Determine the (X, Y) coordinate at the center of the cell enclosing the given text.  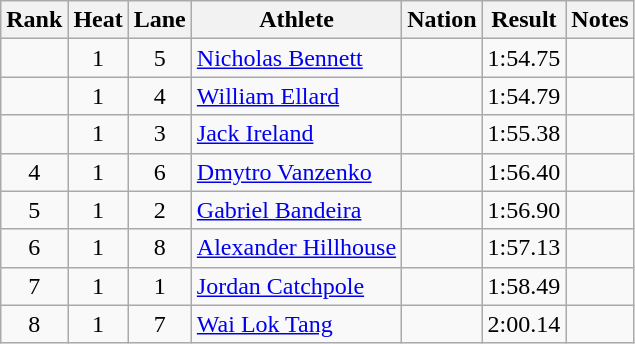
1:55.38 (524, 134)
Rank (34, 20)
1:56.40 (524, 172)
Wai Lok Tang (296, 324)
Nation (442, 20)
1:57.13 (524, 248)
William Ellard (296, 96)
Athlete (296, 20)
Heat (98, 20)
1:54.75 (524, 58)
1:56.90 (524, 210)
Notes (600, 20)
3 (160, 134)
Result (524, 20)
Alexander Hillhouse (296, 248)
1:54.79 (524, 96)
Gabriel Bandeira (296, 210)
Lane (160, 20)
Dmytro Vanzenko (296, 172)
Nicholas Bennett (296, 58)
2 (160, 210)
2:00.14 (524, 324)
Jack Ireland (296, 134)
Jordan Catchpole (296, 286)
1:58.49 (524, 286)
